Find where the given text appears and provide that cell's center as [x, y] coordinate. 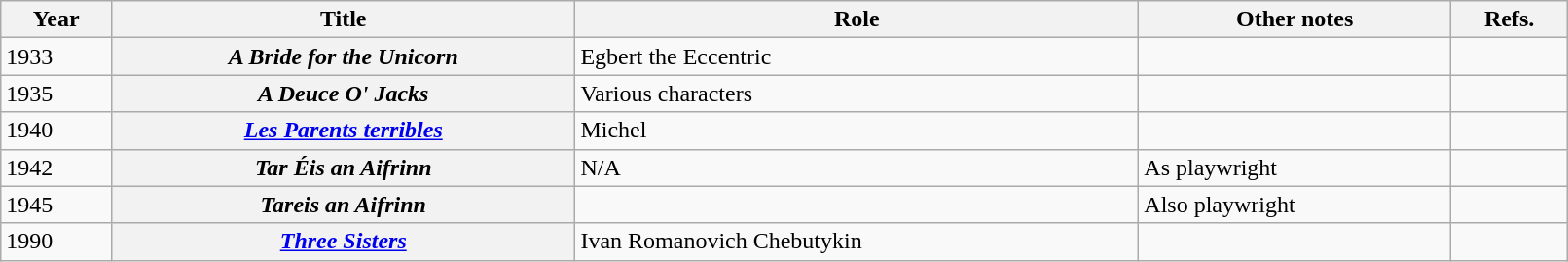
Three Sisters [344, 242]
As playwright [1295, 168]
Les Parents terribles [344, 131]
Egbert the Eccentric [857, 56]
Various characters [857, 94]
Title [344, 19]
Other notes [1295, 19]
1933 [56, 56]
Tar Éis an Aifrinn [344, 168]
A Deuce O' Jacks [344, 94]
Tareis an Aifrinn [344, 205]
1942 [56, 168]
Michel [857, 131]
1945 [56, 205]
Refs. [1510, 19]
1940 [56, 131]
1990 [56, 242]
Role [857, 19]
Also playwright [1295, 205]
A Bride for the Unicorn [344, 56]
Ivan Romanovich Chebutykin [857, 242]
Year [56, 19]
N/A [857, 168]
1935 [56, 94]
